Extract the [X, Y] coordinate from the center of the cell holding the provided text.  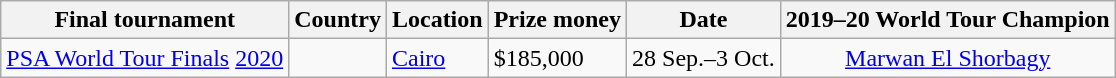
Location [437, 20]
Marwan El Shorbagy [948, 58]
28 Sep.–3 Oct. [704, 58]
2019–20 World Tour Champion [948, 20]
PSA World Tour Finals 2020 [145, 58]
Cairo [437, 58]
Date [704, 20]
Country [338, 20]
$185,000 [557, 58]
Final tournament [145, 20]
Prize money [557, 20]
